Search for the cell housing the specified text and yield its (X, Y) center coordinate. 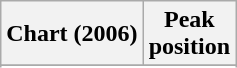
Peakposition (189, 34)
Chart (2006) (72, 34)
